For the text-containing cell, return its midpoint in [X, Y] coordinate format. 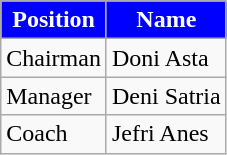
Chairman [54, 58]
Position [54, 20]
Jefri Anes [166, 134]
Manager [54, 96]
Doni Asta [166, 58]
Name [166, 20]
Deni Satria [166, 96]
Coach [54, 134]
